From the cell containing the given text, extract its center point as (x, y) coordinate. 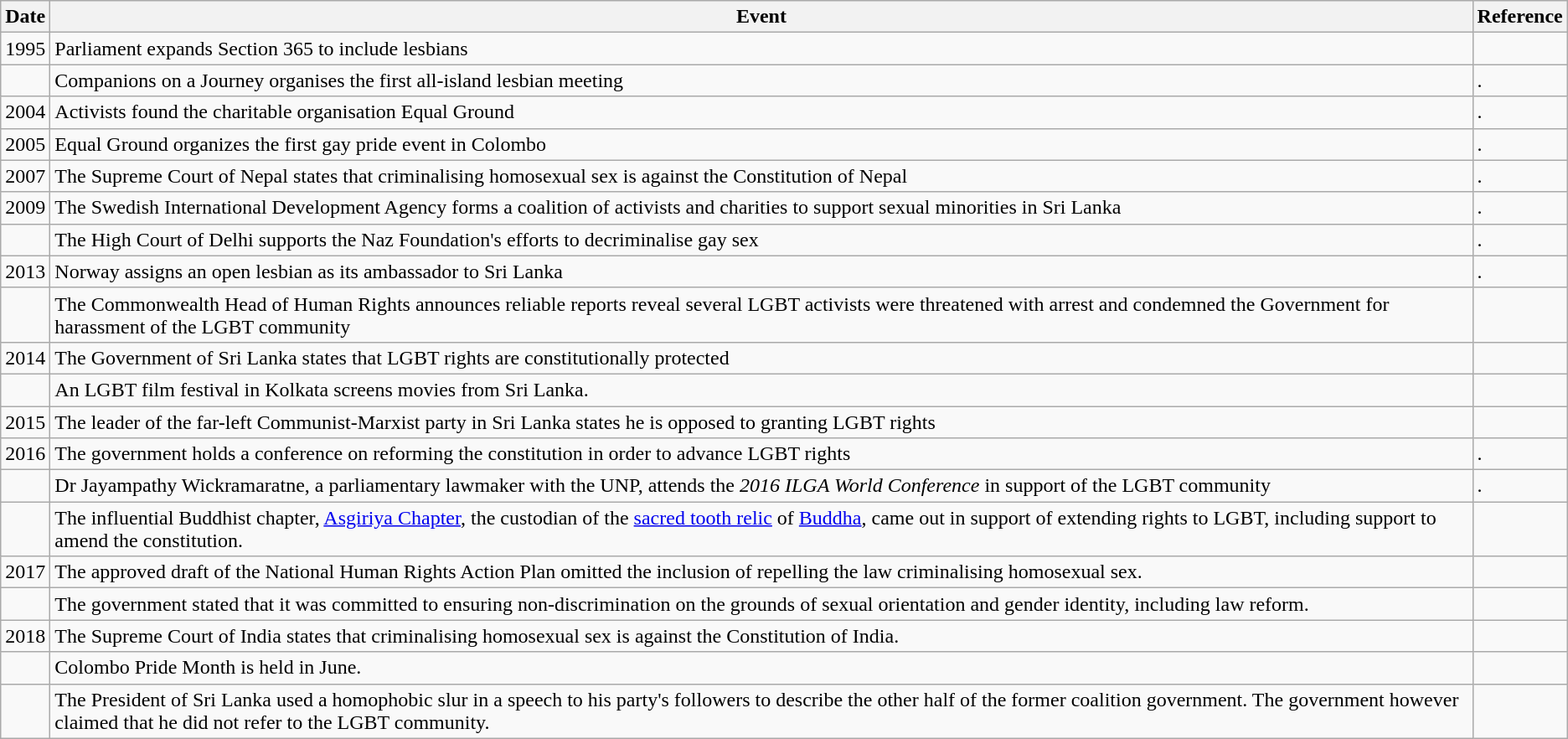
Event (761, 17)
2014 (25, 358)
2017 (25, 572)
Companions on a Journey organises the first all-island lesbian meeting (761, 80)
Date (25, 17)
2009 (25, 208)
The Government of Sri Lanka states that LGBT rights are constitutionally protected (761, 358)
Equal Ground organizes the first gay pride event in Colombo (761, 144)
The Supreme Court of India states that criminalising homosexual sex is against the Constitution of India. (761, 636)
The High Court of Delhi supports the Naz Foundation's efforts to decriminalise gay sex (761, 240)
Activists found the charitable organisation Equal Ground (761, 112)
Reference (1519, 17)
The leader of the far-left Communist-Marxist party in Sri Lanka states he is opposed to granting LGBT rights (761, 421)
The Swedish International Development Agency forms a coalition of activists and charities to support sexual minorities in Sri Lanka (761, 208)
2005 (25, 144)
Norway assigns an open lesbian as its ambassador to Sri Lanka (761, 271)
2007 (25, 176)
The Supreme Court of Nepal states that criminalising homosexual sex is against the Constitution of Nepal (761, 176)
The government holds a conference on reforming the constitution in order to advance LGBT rights (761, 454)
Parliament expands Section 365 to include lesbians (761, 49)
An LGBT film festival in Kolkata screens movies from Sri Lanka. (761, 390)
2013 (25, 271)
Colombo Pride Month is held in June. (761, 668)
2016 (25, 454)
The approved draft of the National Human Rights Action Plan omitted the inclusion of repelling the law criminalising homosexual sex. (761, 572)
2004 (25, 112)
1995 (25, 49)
Dr Jayampathy Wickramaratne, a parliamentary lawmaker with the UNP, attends the 2016 ILGA World Conference in support of the LGBT community (761, 486)
2018 (25, 636)
2015 (25, 421)
